From the cell containing the given text, extract its center point as [x, y] coordinate. 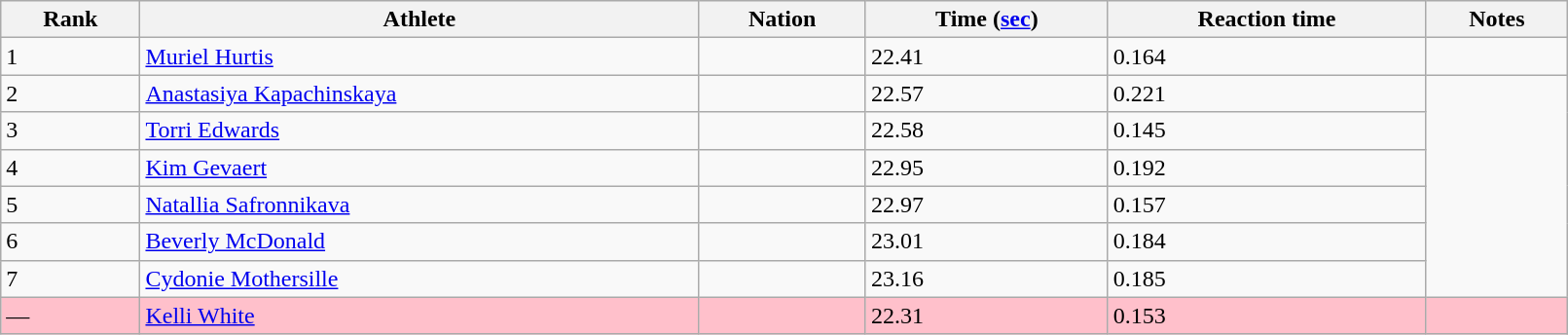
Kelli White [419, 316]
0.153 [1267, 316]
Torri Edwards [419, 130]
2 [70, 93]
23.16 [987, 279]
Notes [1497, 19]
0.157 [1267, 205]
0.164 [1267, 56]
6 [70, 242]
Athlete [419, 19]
5 [70, 205]
Natallia Safronnikava [419, 205]
7 [70, 279]
0.184 [1267, 242]
Kim Gevaert [419, 167]
3 [70, 130]
Rank [70, 19]
Nation [783, 19]
22.31 [987, 316]
Reaction time [1267, 19]
0.221 [1267, 93]
Anastasiya Kapachinskaya [419, 93]
0.192 [1267, 167]
Cydonie Mothersille [419, 279]
— [70, 316]
22.95 [987, 167]
22.58 [987, 130]
22.41 [987, 56]
22.97 [987, 205]
1 [70, 56]
22.57 [987, 93]
Time (sec) [987, 19]
Muriel Hurtis [419, 56]
4 [70, 167]
Beverly McDonald [419, 242]
0.145 [1267, 130]
0.185 [1267, 279]
23.01 [987, 242]
